Identify which cell holds the provided text, then report its (x, y) central coordinate. 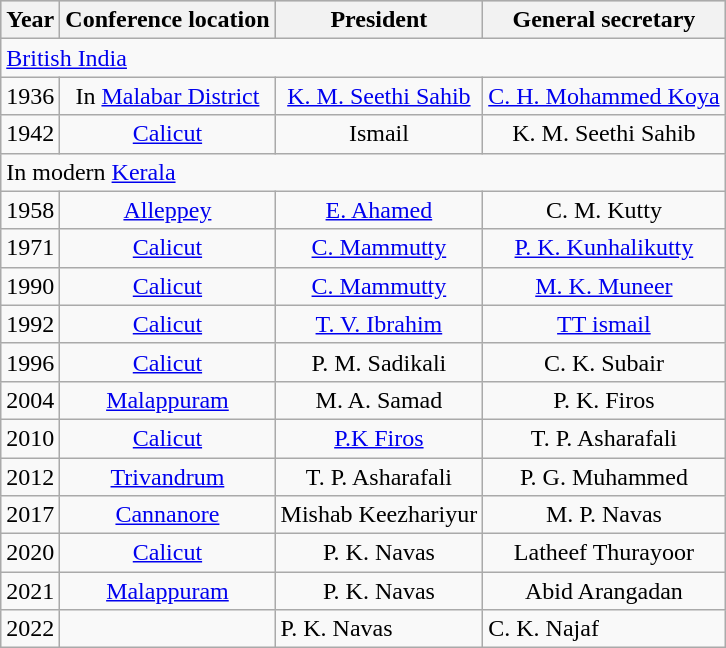
In Malabar District (168, 96)
T. V. Ibrahim (379, 324)
Mishab Keezhariyur (379, 515)
C. H. Mohammed Koya (604, 96)
In modern Kerala (363, 172)
President (379, 20)
Cannanore (168, 515)
Conference location (168, 20)
Year (30, 20)
2010 (30, 438)
2020 (30, 553)
2012 (30, 477)
Abid Arangadan (604, 591)
1958 (30, 210)
P.K Firos (379, 438)
C. K. Najaf (604, 629)
M. A. Samad (379, 400)
1942 (30, 134)
1971 (30, 248)
M. K. Muneer (604, 286)
Alleppey (168, 210)
1936 (30, 96)
Ismail (379, 134)
Trivandrum (168, 477)
2017 (30, 515)
2022 (30, 629)
General secretary (604, 20)
P. K. Firos (604, 400)
Latheef Thurayoor (604, 553)
2021 (30, 591)
M. P. Navas (604, 515)
C. K. Subair (604, 362)
2004 (30, 400)
C. M. Kutty (604, 210)
E. Ahamed (379, 210)
British India (363, 58)
1990 (30, 286)
1996 (30, 362)
1992 (30, 324)
P. M. Sadikali (379, 362)
TT ismail (604, 324)
P. K. Kunhalikutty (604, 248)
P. G. Muhammed (604, 477)
